Find where the given text appears and provide that cell's center as [X, Y] coordinate. 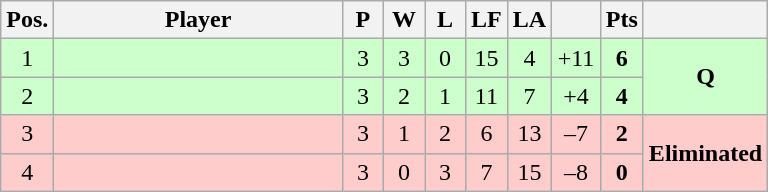
P [362, 20]
W [404, 20]
LF [487, 20]
Pts [622, 20]
–8 [576, 172]
11 [487, 96]
Q [705, 77]
13 [529, 134]
Eliminated [705, 153]
Player [198, 20]
L [444, 20]
+11 [576, 58]
+4 [576, 96]
Pos. [28, 20]
LA [529, 20]
–7 [576, 134]
